Output the (x, y) coordinate of the center of the cell containing the given text.  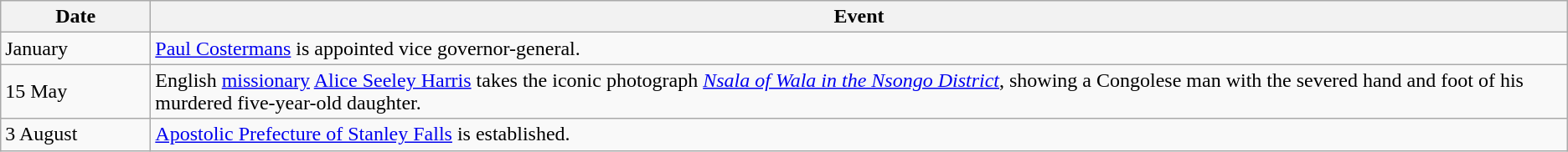
15 May (75, 92)
3 August (75, 134)
January (75, 48)
Paul Costermans is appointed vice governor-general. (859, 48)
Apostolic Prefecture of Stanley Falls is established. (859, 134)
Event (859, 17)
Date (75, 17)
